Determine the [x, y] coordinate at the center of the cell enclosing the given text.  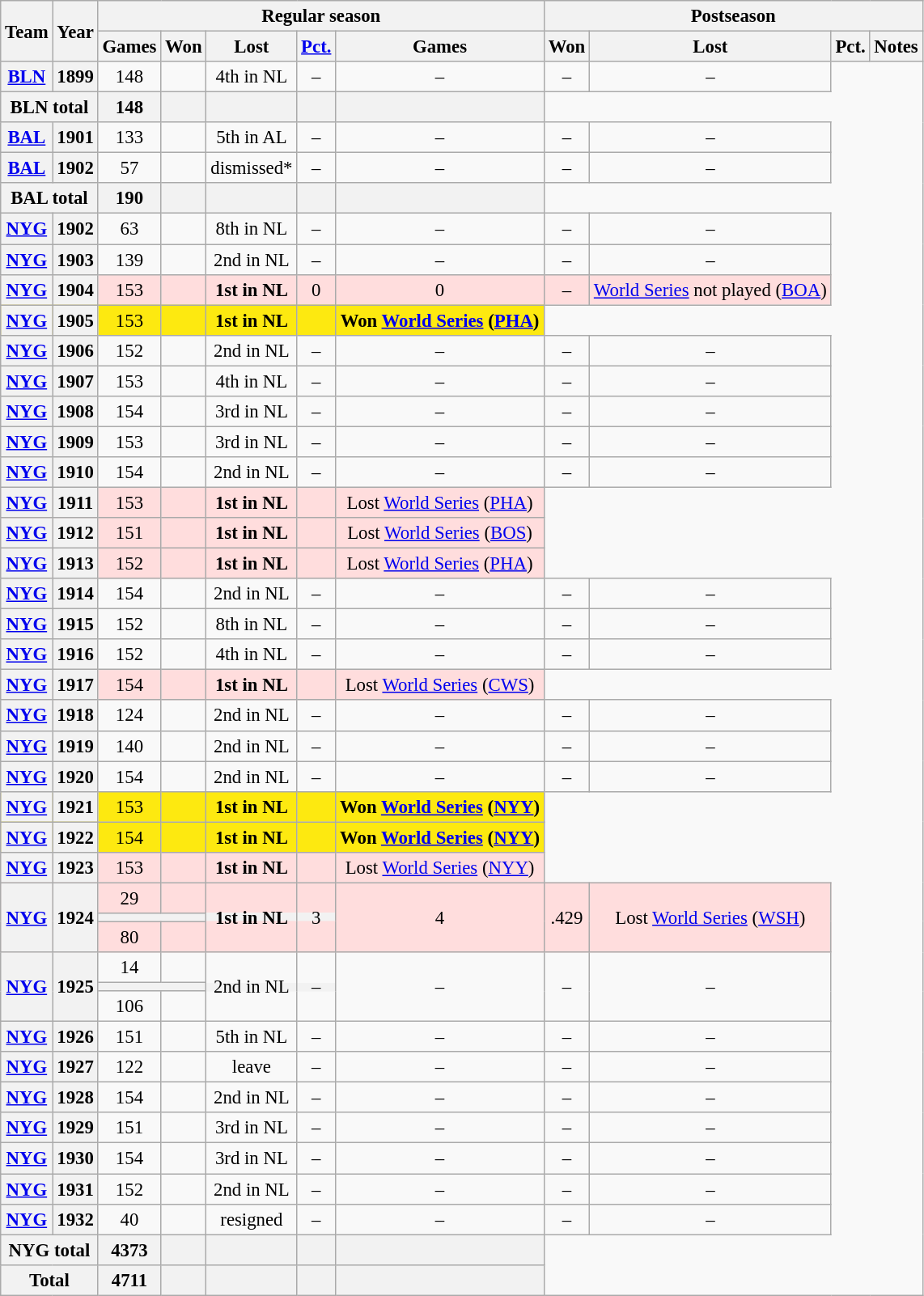
Team [27, 31]
4373 [129, 1250]
1923 [75, 868]
1931 [75, 1189]
190 [129, 198]
1928 [75, 1098]
29 [129, 898]
3 [316, 917]
Lost World Series (CWS) [440, 685]
resigned [252, 1219]
Lost World Series (BOS) [440, 533]
1909 [75, 442]
1925 [75, 987]
1911 [75, 502]
1927 [75, 1067]
140 [129, 746]
1910 [75, 472]
1918 [75, 716]
1916 [75, 654]
1901 [75, 138]
1906 [75, 350]
.429 [566, 917]
1903 [75, 260]
Lost World Series (NYY) [440, 868]
1914 [75, 594]
Year [75, 31]
leave [252, 1067]
5th in AL [252, 138]
124 [129, 716]
Postseason [733, 16]
1904 [75, 290]
122 [129, 1067]
1922 [75, 837]
1908 [75, 412]
1915 [75, 625]
80 [129, 937]
1913 [75, 564]
63 [129, 229]
5th in NL [252, 1037]
4 [440, 917]
1929 [75, 1129]
NYG total [49, 1250]
139 [129, 260]
Won World Series (PHA) [440, 320]
1907 [75, 381]
1926 [75, 1037]
1917 [75, 685]
1932 [75, 1219]
Notes [896, 47]
BLN [27, 77]
1912 [75, 533]
BAL total [49, 198]
1920 [75, 777]
1930 [75, 1158]
40 [129, 1219]
dismissed* [252, 168]
World Series not played (BOA) [710, 290]
Lost World Series (WSH) [710, 917]
133 [129, 138]
1905 [75, 320]
106 [129, 1006]
Regular season [320, 16]
1919 [75, 746]
14 [129, 968]
57 [129, 168]
1924 [75, 917]
BLN total [49, 108]
1921 [75, 807]
Total [49, 1280]
4711 [129, 1280]
1899 [75, 77]
